Provide the [x, y] coordinate of the cell's center where the given text is located.  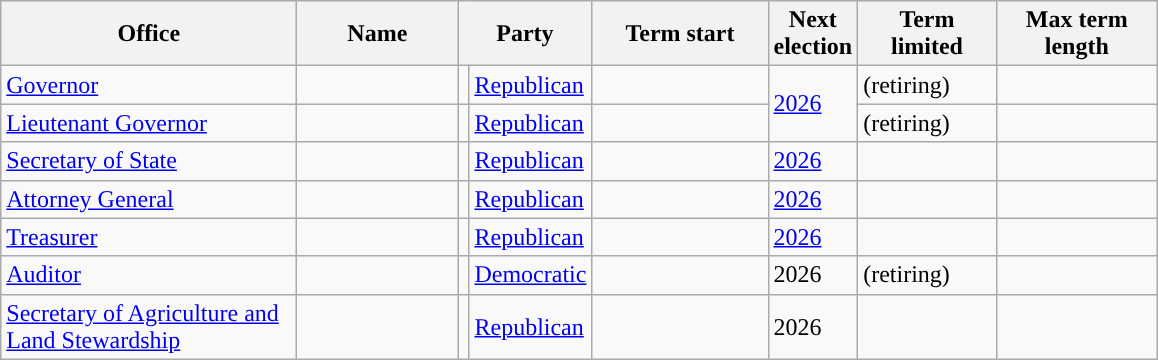
Term start [680, 34]
Secretary of Agriculture and Land Stewardship [149, 326]
Governor [149, 85]
Attorney General [149, 199]
Next election [813, 34]
Democratic [530, 275]
Auditor [149, 275]
Party [525, 34]
Max term length [1076, 34]
Office [149, 34]
Secretary of State [149, 161]
Treasurer [149, 237]
Name [378, 34]
Term limited [928, 34]
Lieutenant Governor [149, 123]
